Search for the cell housing the specified text and yield its (X, Y) center coordinate. 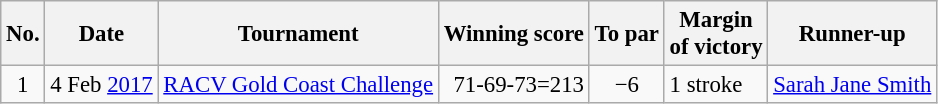
Runner-up (852, 34)
RACV Gold Coast Challenge (298, 85)
Winning score (514, 34)
1 stroke (716, 85)
−6 (626, 85)
4 Feb 2017 (102, 85)
Sarah Jane Smith (852, 85)
No. (23, 34)
1 (23, 85)
Tournament (298, 34)
71-69-73=213 (514, 85)
Marginof victory (716, 34)
Date (102, 34)
To par (626, 34)
